For the text-containing cell, return its midpoint in (X, Y) coordinate format. 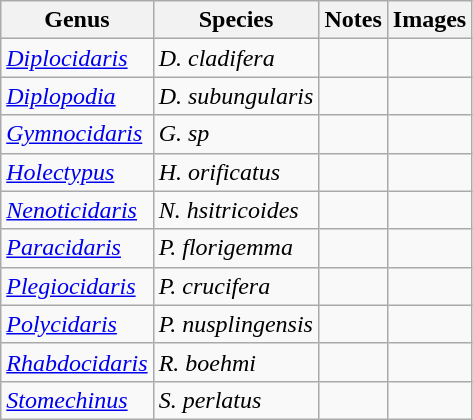
Holectypus (77, 172)
N. hsitricoides (236, 210)
P. crucifera (236, 286)
Species (236, 20)
R. boehmi (236, 362)
Rhabdocidaris (77, 362)
Notes (353, 20)
P. nusplingensis (236, 324)
Paracidaris (77, 248)
Diplopodia (77, 96)
D. cladifera (236, 58)
S. perlatus (236, 400)
P. florigemma (236, 248)
Nenoticidaris (77, 210)
D. subungularis (236, 96)
Polycidaris (77, 324)
Genus (77, 20)
Plegiocidaris (77, 286)
Gymnocidaris (77, 134)
Images (429, 20)
H. orificatus (236, 172)
Diplocidaris (77, 58)
G. sp (236, 134)
Stomechinus (77, 400)
